Capture the cell that displays the provided text and extract its [X, Y] central coordinate. 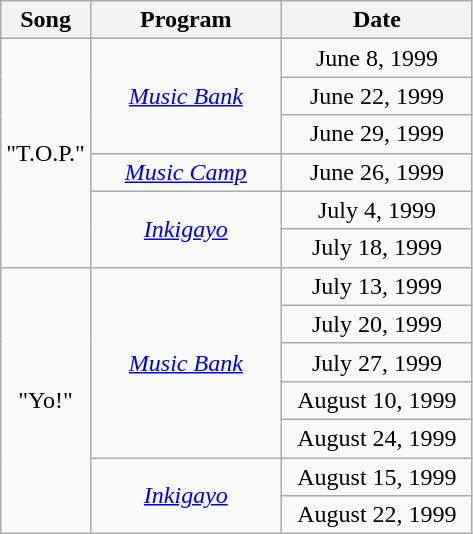
August 15, 1999 [376, 477]
August 22, 1999 [376, 515]
August 10, 1999 [376, 400]
Date [376, 20]
June 29, 1999 [376, 134]
July 4, 1999 [376, 210]
July 18, 1999 [376, 248]
Song [46, 20]
July 20, 1999 [376, 324]
June 26, 1999 [376, 172]
"Yo!" [46, 400]
July 27, 1999 [376, 362]
July 13, 1999 [376, 286]
June 8, 1999 [376, 58]
June 22, 1999 [376, 96]
Music Camp [186, 172]
August 24, 1999 [376, 438]
Program [186, 20]
"T.O.P." [46, 153]
